Output the (x, y) coordinate of the center of the cell containing the given text.  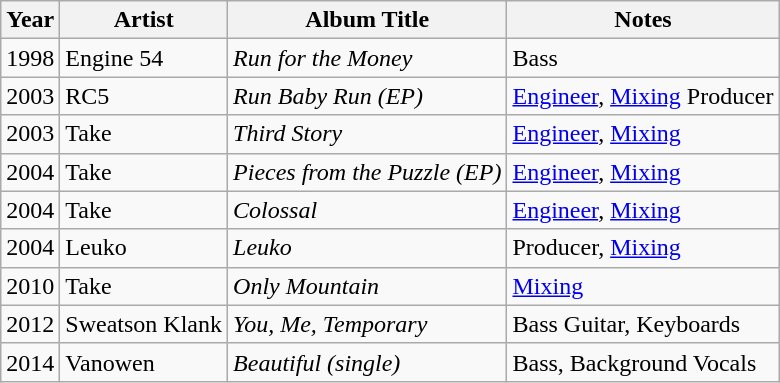
RC5 (144, 96)
Third Story (368, 134)
Only Mountain (368, 286)
Year (30, 20)
Pieces from the Puzzle (EP) (368, 172)
Notes (643, 20)
Vanowen (144, 362)
Run Baby Run (EP) (368, 96)
Artist (144, 20)
2014 (30, 362)
Beautiful (single) (368, 362)
Mixing (643, 286)
Producer, Mixing (643, 248)
Engineer, Mixing Producer (643, 96)
Engine 54 (144, 58)
Album Title (368, 20)
Bass, Background Vocals (643, 362)
You, Me, Temporary (368, 324)
Bass Guitar, Keyboards (643, 324)
2012 (30, 324)
Bass (643, 58)
Run for the Money (368, 58)
2010 (30, 286)
Colossal (368, 210)
Sweatson Klank (144, 324)
1998 (30, 58)
